Pinpoint the cell where the given text exists, returning its (X, Y) midpoint coordinate. 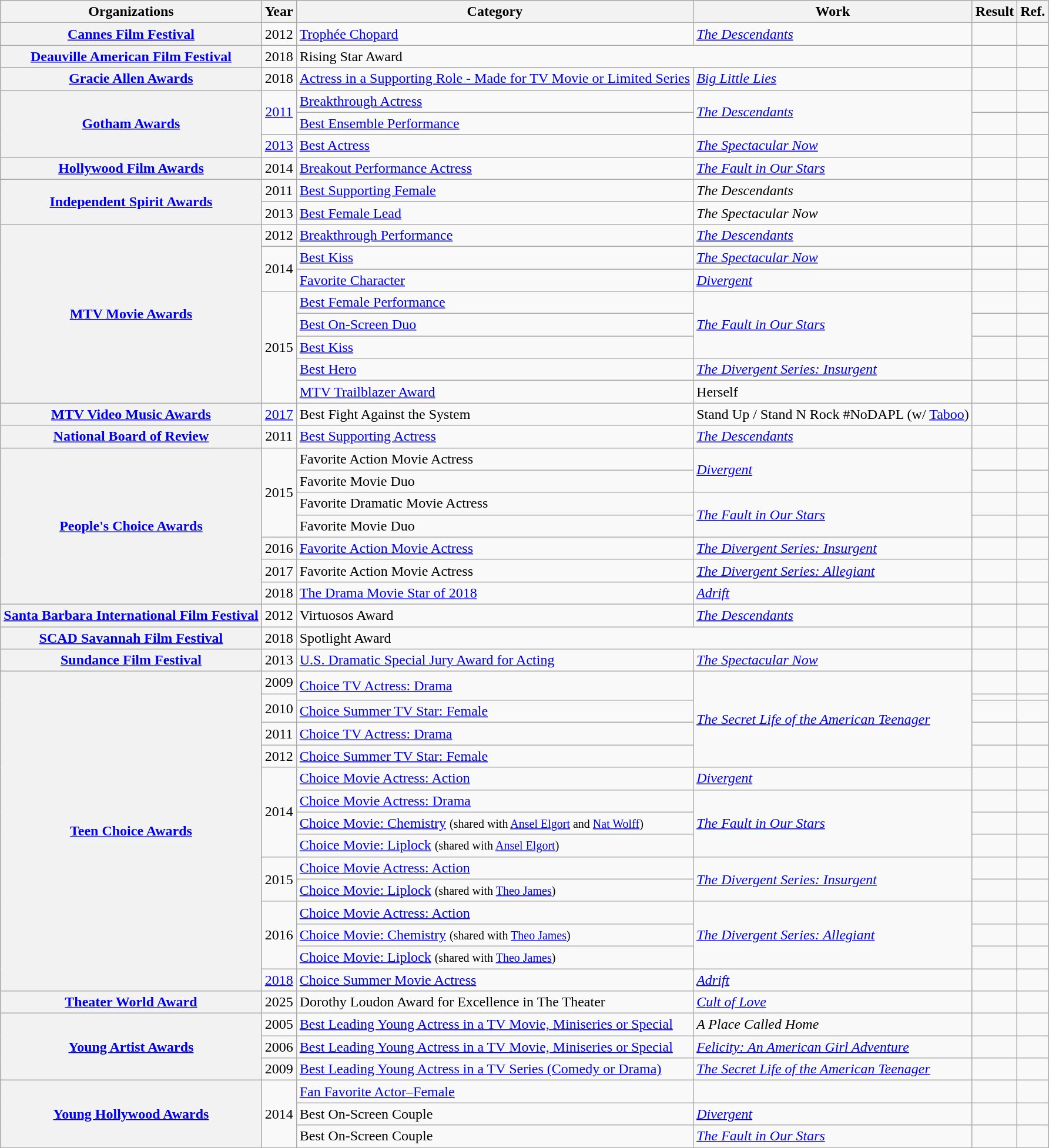
National Board of Review (131, 437)
Rising Star Award (634, 56)
Deauville American Film Festival (131, 56)
Cannes Film Festival (131, 34)
Best Actress (495, 146)
Result (994, 12)
Best Hero (495, 370)
Teen Choice Awards (131, 831)
Theater World Award (131, 1002)
Fan Favorite Actor–Female (495, 1092)
Choice Movie Actress: Drama (495, 801)
Big Little Lies (833, 79)
Ref. (1033, 12)
Stand Up / Stand N Rock #NoDAPL (w/ Taboo) (833, 414)
Favorite Character (495, 280)
A Place Called Home (833, 1025)
Breakthrough Actress (495, 101)
Work (833, 12)
SCAD Savannah Film Festival (131, 637)
Santa Barbara International Film Festival (131, 615)
Best Supporting Actress (495, 437)
Young Hollywood Awards (131, 1114)
U.S. Dramatic Special Jury Award for Acting (495, 660)
Best Female Lead (495, 213)
Choice Summer Movie Actress (495, 979)
Young Artist Awards (131, 1047)
Organizations (131, 12)
MTV Video Music Awards (131, 414)
2006 (279, 1047)
2005 (279, 1025)
Hollywood Film Awards (131, 168)
Best Ensemble Performance (495, 123)
Cult of Love (833, 1002)
Gotham Awards (131, 123)
The Drama Movie Star of 2018 (495, 593)
2025 (279, 1002)
Choice Movie: Liplock (shared with Ansel Elgort) (495, 845)
People's Choice Awards (131, 526)
Dorothy Loudon Award for Excellence in The Theater (495, 1002)
Trophée Chopard (495, 34)
MTV Trailblazer Award (495, 392)
Best On-Screen Duo (495, 325)
Actress in a Supporting Role - Made for TV Movie or Limited Series (495, 79)
Best Fight Against the System (495, 414)
Best Female Performance (495, 303)
Gracie Allen Awards (131, 79)
Independent Spirit Awards (131, 202)
Favorite Dramatic Movie Actress (495, 503)
Category (495, 12)
Choice Movie: Chemistry (shared with Theo James) (495, 935)
Felicity: An American Girl Adventure (833, 1047)
Virtuosos Award (495, 615)
MTV Movie Awards (131, 313)
Spotlight Award (634, 637)
Breakthrough Performance (495, 235)
Herself (833, 392)
Year (279, 12)
Sundance Film Festival (131, 660)
Best Leading Young Actress in a TV Series (Comedy or Drama) (495, 1069)
Best Supporting Female (495, 190)
Breakout Performance Actress (495, 168)
2010 (279, 709)
Choice Movie: Chemistry (shared with Ansel Elgort and Nat Wolff) (495, 823)
